Return the [x, y] coordinate for the center point of the cell that contains the specified text.  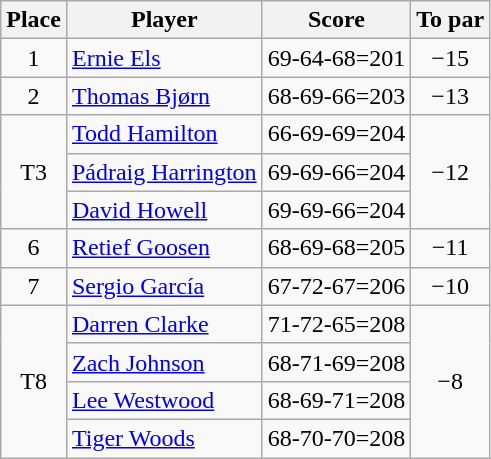
6 [34, 248]
Darren Clarke [164, 324]
66-69-69=204 [336, 134]
1 [34, 58]
−10 [450, 286]
68-69-71=208 [336, 400]
Player [164, 20]
Retief Goosen [164, 248]
7 [34, 286]
68-71-69=208 [336, 362]
Lee Westwood [164, 400]
Place [34, 20]
2 [34, 96]
Tiger Woods [164, 438]
−12 [450, 172]
−11 [450, 248]
71-72-65=208 [336, 324]
69-64-68=201 [336, 58]
−13 [450, 96]
David Howell [164, 210]
To par [450, 20]
−15 [450, 58]
Sergio García [164, 286]
Thomas Bjørn [164, 96]
T3 [34, 172]
67-72-67=206 [336, 286]
68-69-68=205 [336, 248]
68-70-70=208 [336, 438]
−8 [450, 381]
Pádraig Harrington [164, 172]
68-69-66=203 [336, 96]
Score [336, 20]
Zach Johnson [164, 362]
Ernie Els [164, 58]
Todd Hamilton [164, 134]
T8 [34, 381]
